Scan for the cell matching the given text and deliver its (X, Y) coordinate at center. 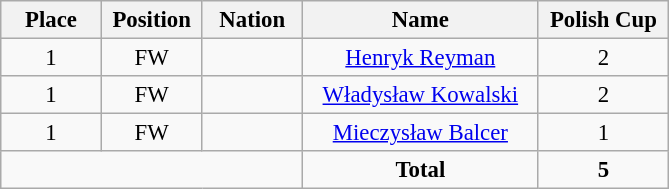
Polish Cup (604, 20)
Nation (252, 20)
Mieczysław Balcer (421, 133)
Władysław Kowalski (421, 95)
5 (604, 170)
Place (52, 20)
Position (152, 20)
Henryk Reyman (421, 58)
Total (421, 170)
Name (421, 20)
